Search for the cell housing the specified text and yield its (x, y) center coordinate. 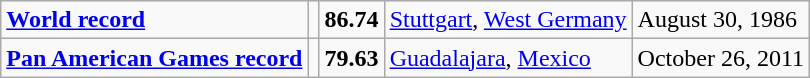
Stuttgart, West Germany (508, 20)
Pan American Games record (154, 58)
Guadalajara, Mexico (508, 58)
86.74 (352, 20)
79.63 (352, 58)
August 30, 1986 (720, 20)
October 26, 2011 (720, 58)
World record (154, 20)
